Detect which cell encompasses the target text, then output its [X, Y] center coordinate. 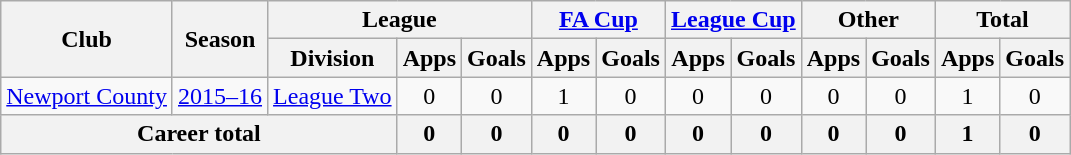
League Cup [733, 20]
Season [220, 39]
League [400, 20]
FA Cup [598, 20]
Club [87, 39]
Newport County [87, 96]
Career total [199, 134]
Division [333, 58]
Other [868, 20]
League Two [333, 96]
Total [1002, 20]
2015–16 [220, 96]
